Detect which cell encompasses the target text, then output its [X, Y] center coordinate. 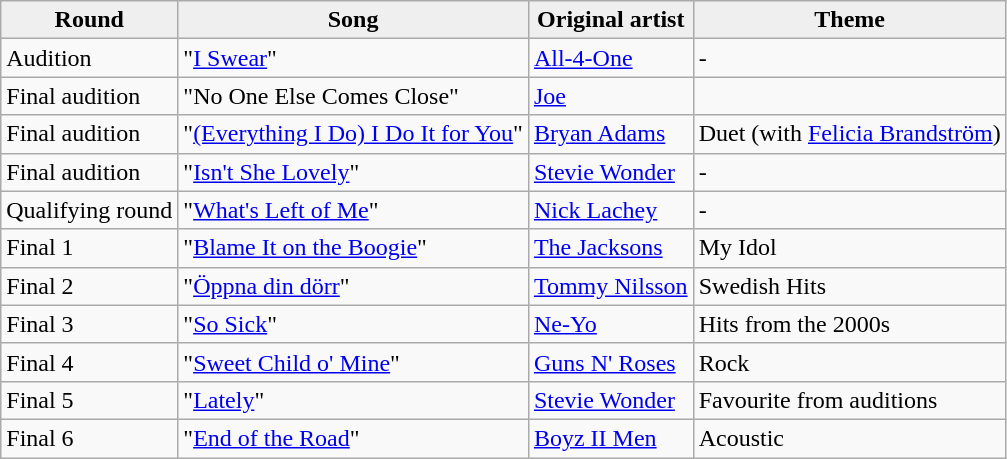
Round [90, 20]
Ne-Yo [610, 324]
Final 2 [90, 286]
Favourite from auditions [850, 400]
"(Everything I Do) I Do It for You" [354, 134]
"Isn't She Lovely" [354, 172]
"I Swear" [354, 58]
Duet (with Felicia Brandström) [850, 134]
Guns N' Roses [610, 362]
Final 6 [90, 438]
The Jacksons [610, 248]
"No One Else Comes Close" [354, 96]
Nick Lachey [610, 210]
"Lately" [354, 400]
Tommy Nilsson [610, 286]
Acoustic [850, 438]
Audition [90, 58]
"End of the Road" [354, 438]
"So Sick" [354, 324]
"Öppna din dörr" [354, 286]
Original artist [610, 20]
"What's Left of Me" [354, 210]
Bryan Adams [610, 134]
Boyz II Men [610, 438]
Final 5 [90, 400]
Joe [610, 96]
Final 3 [90, 324]
Rock [850, 362]
Hits from the 2000s [850, 324]
Qualifying round [90, 210]
Final 1 [90, 248]
Song [354, 20]
Theme [850, 20]
"Blame It on the Boogie" [354, 248]
Final 4 [90, 362]
My Idol [850, 248]
Swedish Hits [850, 286]
"Sweet Child o' Mine" [354, 362]
All-4-One [610, 58]
